From the cell containing the given text, extract its center point as (X, Y) coordinate. 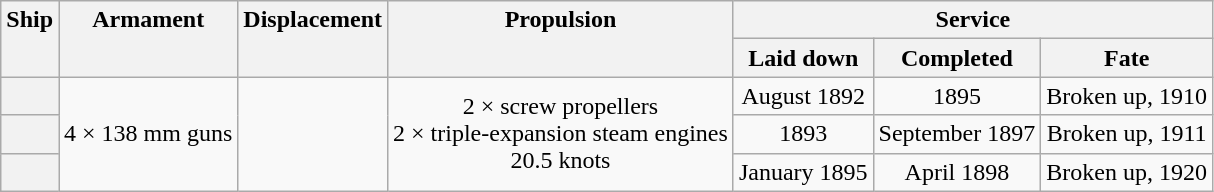
Ship (30, 39)
1893 (803, 134)
April 1898 (957, 172)
2 × screw propellers2 × triple-expansion steam engines20.5 knots (561, 134)
Armament (148, 39)
1895 (957, 96)
January 1895 (803, 172)
Displacement (313, 39)
Propulsion (561, 39)
Broken up, 1920 (1127, 172)
Completed (957, 58)
4 × 138 mm guns (148, 134)
Fate (1127, 58)
Laid down (803, 58)
Service (972, 20)
August 1892 (803, 96)
September 1897 (957, 134)
Broken up, 1911 (1127, 134)
Broken up, 1910 (1127, 96)
